Output the [X, Y] coordinate of the center of the cell containing the given text.  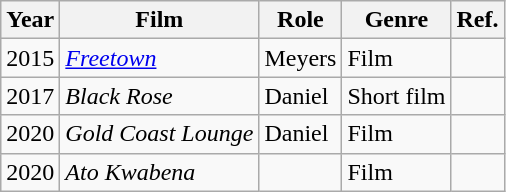
Ato Kwabena [160, 172]
Year [30, 20]
Ref. [478, 20]
Meyers [300, 58]
Short film [396, 96]
Genre [396, 20]
Black Rose [160, 96]
Gold Coast Lounge [160, 134]
Freetown [160, 58]
2015 [30, 58]
2017 [30, 96]
Role [300, 20]
